Return the (X, Y) coordinate for the center point of the cell that contains the specified text.  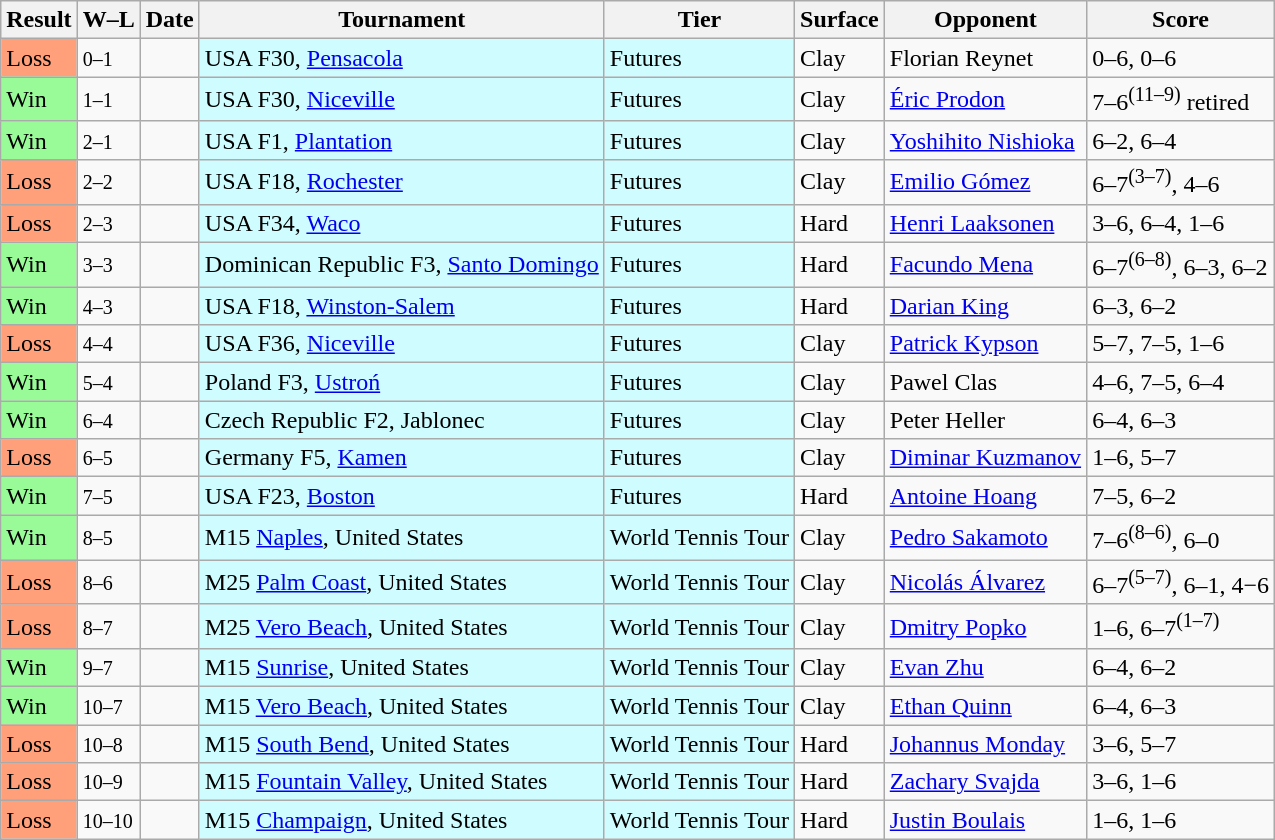
Diminar Kuzmanov (985, 458)
3–6, 5–7 (1181, 744)
9–7 (108, 668)
Patrick Kypson (985, 344)
M15 Fountain Valley, United States (402, 782)
2–3 (108, 223)
6–3, 6–2 (1181, 306)
1–1 (108, 100)
Éric Prodon (985, 100)
M15 South Bend, United States (402, 744)
6–4 (108, 420)
8–5 (108, 538)
2–2 (108, 182)
USA F18, Winston-Salem (402, 306)
Germany F5, Kamen (402, 458)
7–6(8–6), 6–0 (1181, 538)
USA F23, Boston (402, 496)
Surface (840, 20)
Score (1181, 20)
4–3 (108, 306)
Antoine Hoang (985, 496)
Tournament (402, 20)
3–6, 1–6 (1181, 782)
Result (39, 20)
M15 Champaign, United States (402, 820)
Darian King (985, 306)
Pedro Sakamoto (985, 538)
Pawel Clas (985, 382)
7–6(11–9) retired (1181, 100)
Zachary Svajda (985, 782)
Justin Boulais (985, 820)
Dominican Republic F3, Santo Domingo (402, 264)
Tier (699, 20)
Peter Heller (985, 420)
Nicolás Álvarez (985, 582)
USA F34, Waco (402, 223)
6–7(3–7), 4–6 (1181, 182)
Facundo Mena (985, 264)
6–7(5–7), 6–1, 4−6 (1181, 582)
1–6, 6–7(1–7) (1181, 626)
Evan Zhu (985, 668)
M15 Sunrise, United States (402, 668)
2–1 (108, 140)
3–6, 6–4, 1–6 (1181, 223)
5–4 (108, 382)
6–4, 6–2 (1181, 668)
0–6, 0–6 (1181, 58)
Yoshihito Nishioka (985, 140)
USA F18, Rochester (402, 182)
Czech Republic F2, Jablonec (402, 420)
6–5 (108, 458)
M15 Naples, United States (402, 538)
1–6, 5–7 (1181, 458)
10–8 (108, 744)
Opponent (985, 20)
Poland F3, Ustroń (402, 382)
Emilio Gómez (985, 182)
Henri Laaksonen (985, 223)
0–1 (108, 58)
10–9 (108, 782)
7–5, 6–2 (1181, 496)
6–7(6–8), 6–3, 6–2 (1181, 264)
M15 Vero Beach, United States (402, 706)
Florian Reynet (985, 58)
4–6, 7–5, 6–4 (1181, 382)
W–L (108, 20)
Dmitry Popko (985, 626)
3–3 (108, 264)
8–6 (108, 582)
5–7, 7–5, 1–6 (1181, 344)
10–7 (108, 706)
10–10 (108, 820)
USA F30, Pensacola (402, 58)
6–2, 6–4 (1181, 140)
4–4 (108, 344)
USA F1, Plantation (402, 140)
Johannus Monday (985, 744)
7–5 (108, 496)
Ethan Quinn (985, 706)
M25 Vero Beach, United States (402, 626)
M25 Palm Coast, United States (402, 582)
USA F36, Niceville (402, 344)
8–7 (108, 626)
1–6, 1–6 (1181, 820)
Date (170, 20)
USA F30, Niceville (402, 100)
